Scan for the cell matching the given text and deliver its [X, Y] coordinate at center. 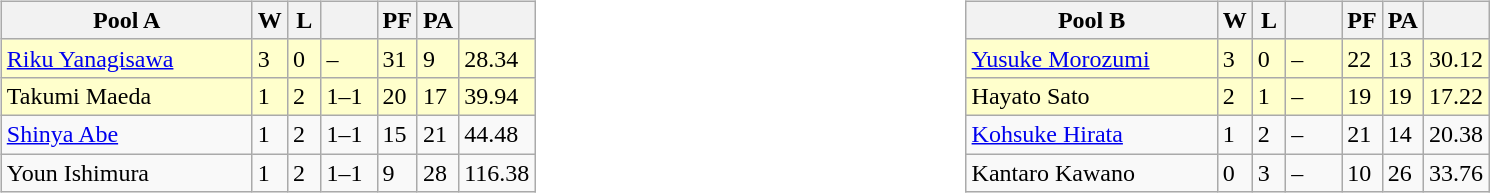
Yusuke Morozumi [1092, 58]
17.22 [1456, 96]
30.12 [1456, 58]
31 [397, 58]
Kohsuke Hirata [1092, 134]
20 [397, 96]
44.48 [497, 134]
17 [438, 96]
Kantaro Kawano [1092, 173]
14 [1402, 134]
Pool B [1092, 20]
28.34 [497, 58]
33.76 [1456, 173]
39.94 [497, 96]
Riku Yanagisawa [126, 58]
116.38 [497, 173]
Hayato Sato [1092, 96]
Shinya Abe [126, 134]
Youn Ishimura [126, 173]
13 [1402, 58]
22 [1362, 58]
15 [397, 134]
20.38 [1456, 134]
26 [1402, 173]
Takumi Maeda [126, 96]
Pool A [126, 20]
10 [1362, 173]
28 [438, 173]
